Return the [X, Y] coordinate for the center point of the cell that contains the specified text.  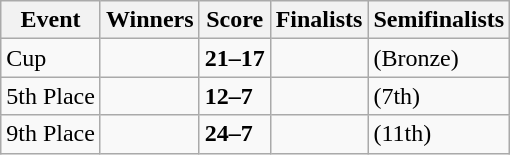
24–7 [234, 134]
(11th) [439, 134]
Finalists [319, 20]
12–7 [234, 96]
(7th) [439, 96]
21–17 [234, 58]
Winners [150, 20]
Event [51, 20]
Cup [51, 58]
(Bronze) [439, 58]
9th Place [51, 134]
Score [234, 20]
Semifinalists [439, 20]
5th Place [51, 96]
